For the text-containing cell, return its midpoint in [x, y] coordinate format. 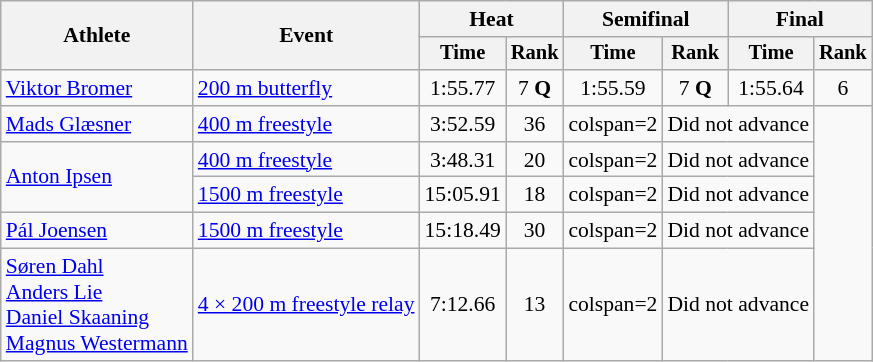
4 × 200 m freestyle relay [306, 305]
6 [843, 88]
Pál Joensen [97, 231]
3:52.59 [463, 124]
1:55.64 [771, 88]
7:12.66 [463, 305]
Mads Glæsner [97, 124]
200 m butterfly [306, 88]
36 [535, 124]
18 [535, 195]
Event [306, 36]
1:55.77 [463, 88]
30 [535, 231]
3:48.31 [463, 160]
Semifinal [646, 19]
13 [535, 305]
15:18.49 [463, 231]
Athlete [97, 36]
Final [800, 19]
Anton Ipsen [97, 178]
1:55.59 [612, 88]
Søren DahlAnders LieDaniel SkaaningMagnus Westermann [97, 305]
15:05.91 [463, 195]
20 [535, 160]
Viktor Bromer [97, 88]
Heat [492, 19]
